Search for the cell housing the specified text and yield its (x, y) center coordinate. 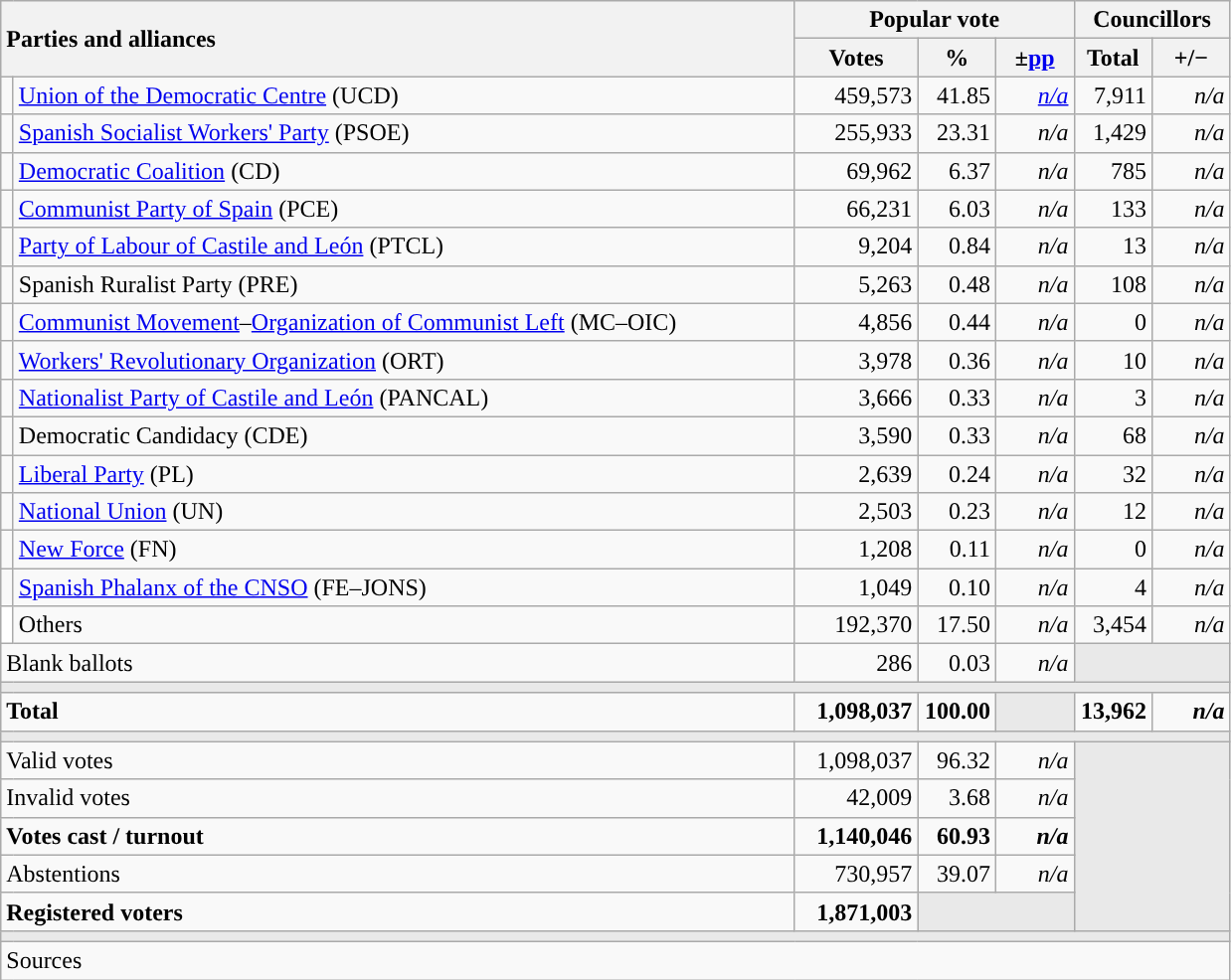
41.85 (957, 95)
Parties and alliances (398, 39)
Democratic Candidacy (CDE) (404, 435)
9,204 (856, 246)
10 (1114, 360)
0.03 (957, 663)
Nationalist Party of Castile and León (PANCAL) (404, 398)
National Union (UN) (404, 512)
1,140,046 (856, 836)
3,590 (856, 435)
Sources (615, 960)
Spanish Phalanx of the CNSO (FE–JONS) (404, 587)
4,856 (856, 322)
192,370 (856, 625)
% (957, 58)
0.44 (957, 322)
Popular vote (935, 20)
0.24 (957, 474)
66,231 (856, 209)
0.36 (957, 360)
Registered voters (398, 911)
Communist Party of Spain (PCE) (404, 209)
Democratic Coalition (CD) (404, 171)
0.48 (957, 284)
1,871,003 (856, 911)
286 (856, 663)
68 (1114, 435)
Spanish Ruralist Party (PRE) (404, 284)
Union of the Democratic Centre (UCD) (404, 95)
7,911 (1114, 95)
1,208 (856, 550)
13 (1114, 246)
459,573 (856, 95)
Votes (856, 58)
3,978 (856, 360)
Spanish Socialist Workers' Party (PSOE) (404, 133)
730,957 (856, 874)
0.11 (957, 550)
5,263 (856, 284)
13,962 (1114, 712)
±pp (1034, 58)
3 (1114, 398)
3.68 (957, 798)
4 (1114, 587)
0.10 (957, 587)
39.07 (957, 874)
255,933 (856, 133)
69,962 (856, 171)
1,049 (856, 587)
3,666 (856, 398)
42,009 (856, 798)
2,639 (856, 474)
0.23 (957, 512)
32 (1114, 474)
1,429 (1114, 133)
6.37 (957, 171)
2,503 (856, 512)
60.93 (957, 836)
100.00 (957, 712)
Abstentions (398, 874)
Invalid votes (398, 798)
Liberal Party (PL) (404, 474)
133 (1114, 209)
Blank ballots (398, 663)
23.31 (957, 133)
Valid votes (398, 760)
Votes cast / turnout (398, 836)
Communist Movement–Organization of Communist Left (MC–OIC) (404, 322)
108 (1114, 284)
0.84 (957, 246)
Councillors (1151, 20)
6.03 (957, 209)
785 (1114, 171)
+/− (1191, 58)
Others (404, 625)
96.32 (957, 760)
New Force (FN) (404, 550)
Workers' Revolutionary Organization (ORT) (404, 360)
Party of Labour of Castile and León (PTCL) (404, 246)
12 (1114, 512)
17.50 (957, 625)
3,454 (1114, 625)
